Scan for the cell matching the given text and deliver its (X, Y) coordinate at center. 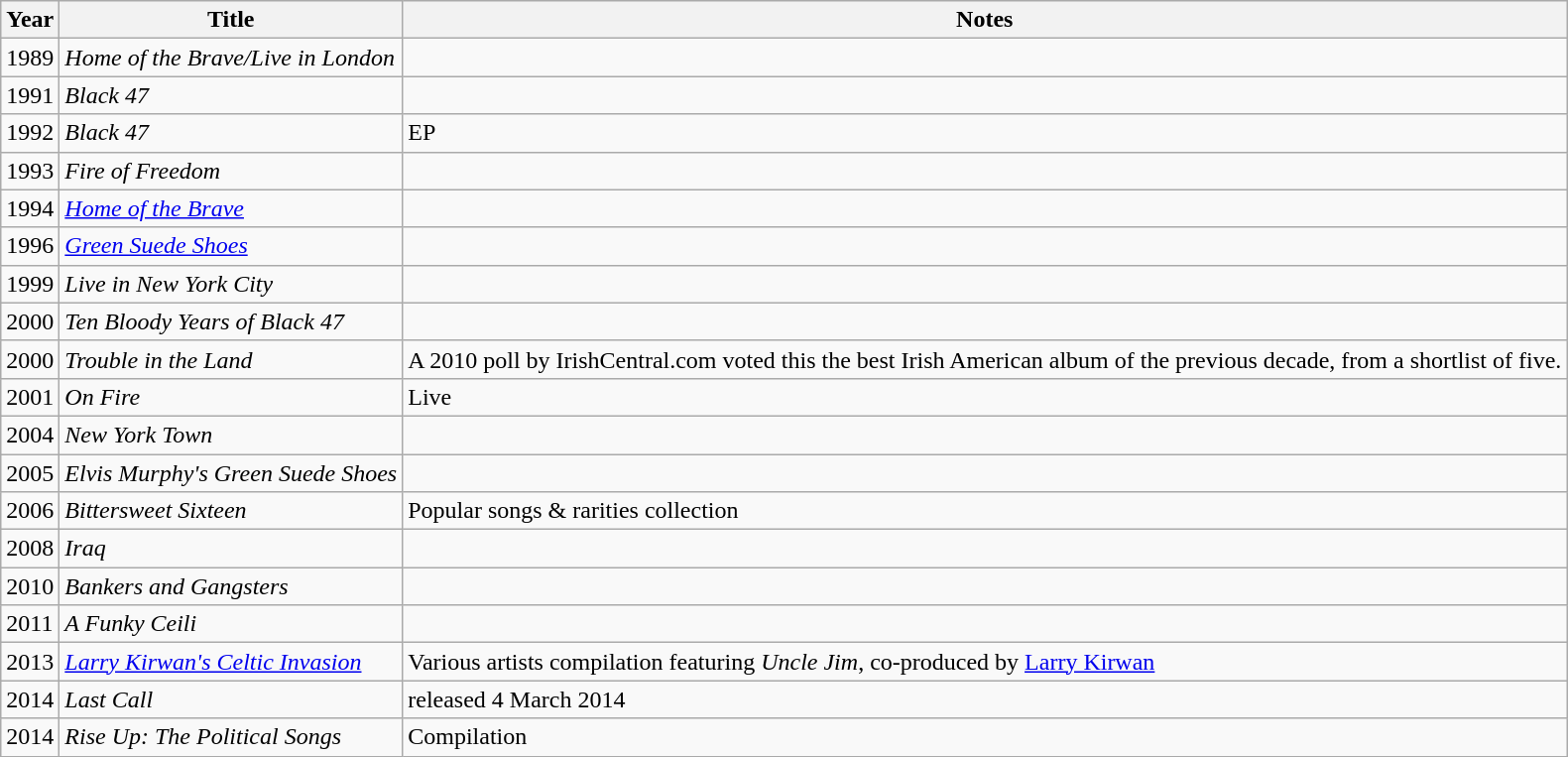
New York Town (231, 435)
released 4 March 2014 (985, 699)
Title (231, 20)
Iraq (231, 549)
Bankers and Gangsters (231, 586)
Trouble in the Land (231, 359)
1991 (30, 95)
1992 (30, 133)
Rise Up: The Political Songs (231, 737)
Various artists compilation featuring Uncle Jim, co-produced by Larry Kirwan (985, 662)
On Fire (231, 397)
Ten Bloody Years of Black 47 (231, 321)
Home of the Brave (231, 208)
Compilation (985, 737)
A 2010 poll by IrishCentral.com voted this the best Irish American album of the previous decade, from a shortlist of five. (985, 359)
2004 (30, 435)
2010 (30, 586)
Live (985, 397)
1996 (30, 246)
Popular songs & rarities collection (985, 511)
Home of the Brave/Live in London (231, 58)
2013 (30, 662)
2011 (30, 624)
2006 (30, 511)
Larry Kirwan's Celtic Invasion (231, 662)
Year (30, 20)
Elvis Murphy's Green Suede Shoes (231, 473)
1993 (30, 171)
A Funky Ceili (231, 624)
2001 (30, 397)
Fire of Freedom (231, 171)
Green Suede Shoes (231, 246)
1989 (30, 58)
Notes (985, 20)
EP (985, 133)
2008 (30, 549)
Last Call (231, 699)
2005 (30, 473)
Bittersweet Sixteen (231, 511)
Live in New York City (231, 284)
1994 (30, 208)
1999 (30, 284)
